From the cell containing the given text, extract its center point as [x, y] coordinate. 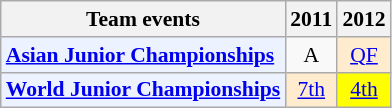
Asian Junior Championships [143, 55]
World Junior Championships [143, 90]
2011 [311, 19]
4th [364, 90]
7th [311, 90]
A [311, 55]
QF [364, 55]
2012 [364, 19]
Team events [143, 19]
